Pinpoint the cell where the given text exists, returning its [x, y] midpoint coordinate. 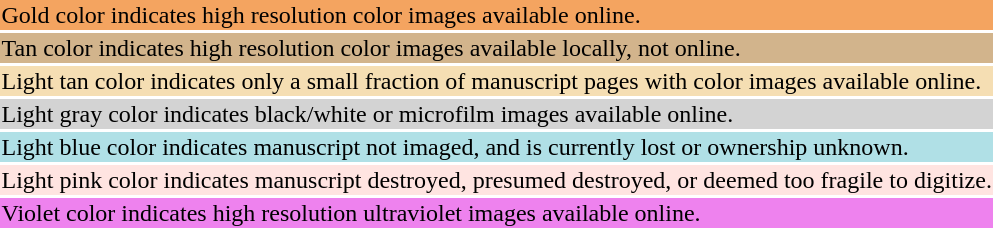
Light tan color indicates only a small fraction of manuscript pages with color images available online. [496, 81]
Light blue color indicates manuscript not imaged, and is currently lost or ownership unknown. [496, 147]
Gold color indicates high resolution color images available online. [496, 15]
Tan color indicates high resolution color images available locally, not online. [496, 48]
Violet color indicates high resolution ultraviolet images available online. [496, 213]
Light gray color indicates black/white or microfilm images available online. [496, 114]
Light pink color indicates manuscript destroyed, presumed destroyed, or deemed too fragile to digitize. [496, 180]
